Locate the cell with the specified text and output its (x, y) center coordinate. 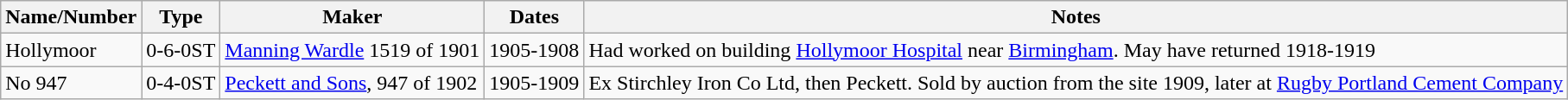
1905-1908 (534, 50)
Had worked on building Hollymoor Hospital near Birmingham. May have returned 1918-1919 (1076, 50)
1905-1909 (534, 83)
0-6-0ST (181, 50)
Ex Stirchley Iron Co Ltd, then Peckett. Sold by auction from the site 1909, later at Rugby Portland Cement Company (1076, 83)
Dates (534, 17)
No 947 (71, 83)
Type (181, 17)
0-4-0ST (181, 83)
Peckett and Sons, 947 of 1902 (352, 83)
Name/Number (71, 17)
Maker (352, 17)
Manning Wardle 1519 of 1901 (352, 50)
Hollymoor (71, 50)
Notes (1076, 17)
